From the cell containing the given text, extract its center point as (x, y) coordinate. 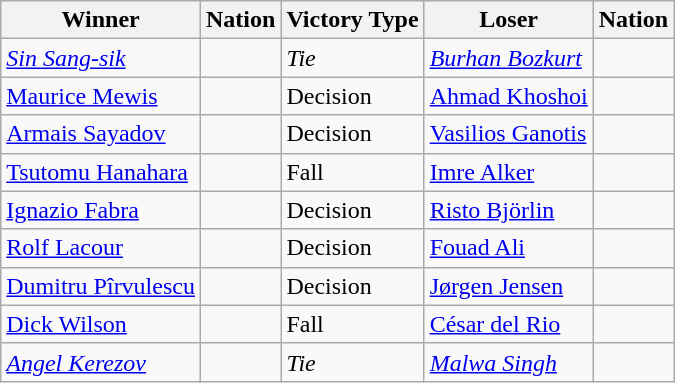
Armais Sayadov (101, 134)
Victory Type (352, 20)
Risto Björlin (508, 210)
Dumitru Pîrvulescu (101, 286)
Ignazio Fabra (101, 210)
Sin Sang-sik (101, 58)
Burhan Bozkurt (508, 58)
Loser (508, 20)
Dick Wilson (101, 324)
Ahmad Khoshoi (508, 96)
Vasilios Ganotis (508, 134)
Angel Kerezov (101, 362)
Malwa Singh (508, 362)
Tsutomu Hanahara (101, 172)
Jørgen Jensen (508, 286)
César del Rio (508, 324)
Winner (101, 20)
Maurice Mewis (101, 96)
Rolf Lacour (101, 248)
Fouad Ali (508, 248)
Imre Alker (508, 172)
